Detect which cell encompasses the target text, then output its [x, y] center coordinate. 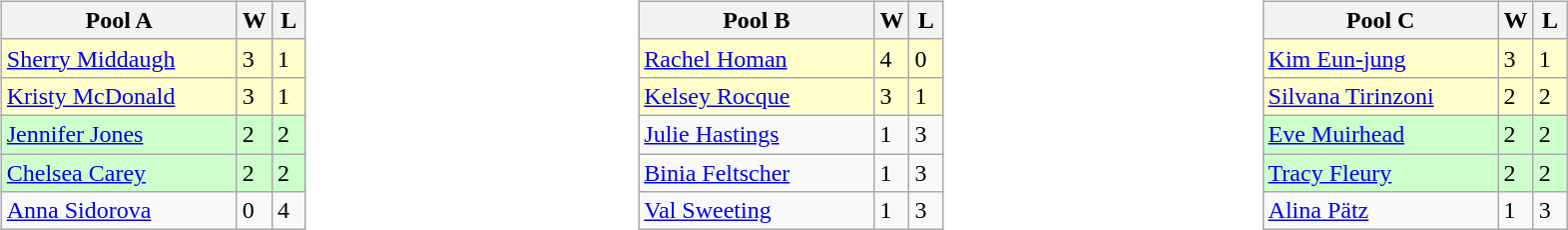
Rachel Homan [757, 58]
Kelsey Rocque [757, 96]
Anna Sidorova [119, 211]
Jennifer Jones [119, 134]
Julie Hastings [757, 134]
Tracy Fleury [1380, 173]
Pool B [757, 20]
Sherry Middaugh [119, 58]
Eve Muirhead [1380, 134]
Alina Pätz [1380, 211]
Pool C [1380, 20]
Kristy McDonald [119, 96]
Kim Eun-jung [1380, 58]
Silvana Tirinzoni [1380, 96]
Binia Feltscher [757, 173]
Chelsea Carey [119, 173]
Pool A [119, 20]
Val Sweeting [757, 211]
